Detect which cell encompasses the target text, then output its [x, y] center coordinate. 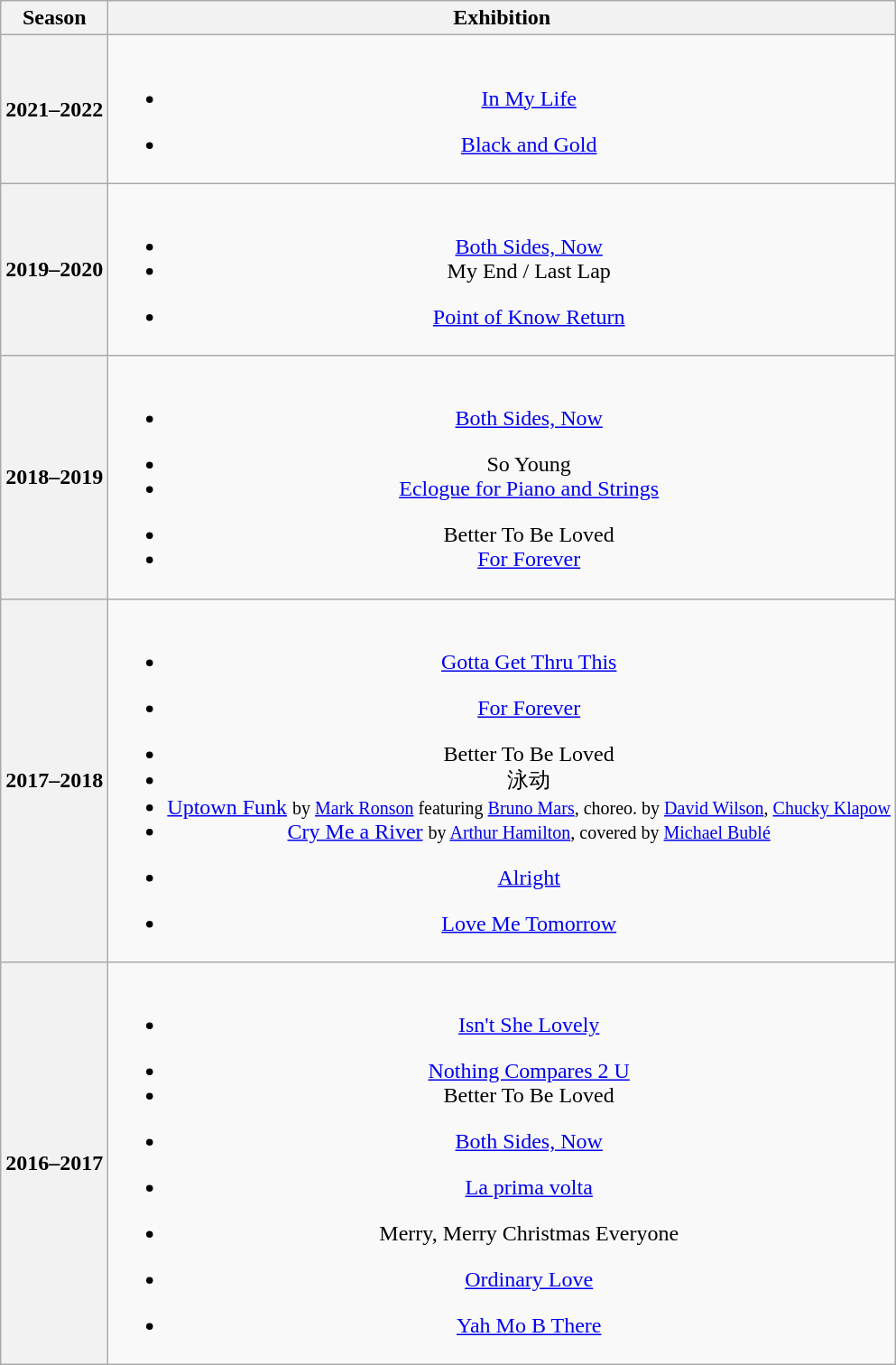
2017–2018 [54, 780]
2016–2017 [54, 1164]
Both Sides, Now My End / Last Lap Point of Know Return [502, 269]
2021–2022 [54, 109]
2018–2019 [54, 477]
In My Life Black and Gold [502, 109]
Isn't She Lovely Nothing Compares 2 U Better To Be Loved Both Sides, Now La prima volta Merry, Merry Christmas Everyone Ordinary Love Yah Mo B There [502, 1164]
Exhibition [502, 18]
2019–2020 [54, 269]
Season [54, 18]
Both Sides, Now So Young Eclogue for Piano and Strings Better To Be Loved For Forever [502, 477]
